Detect which cell encompasses the target text, then output its (x, y) center coordinate. 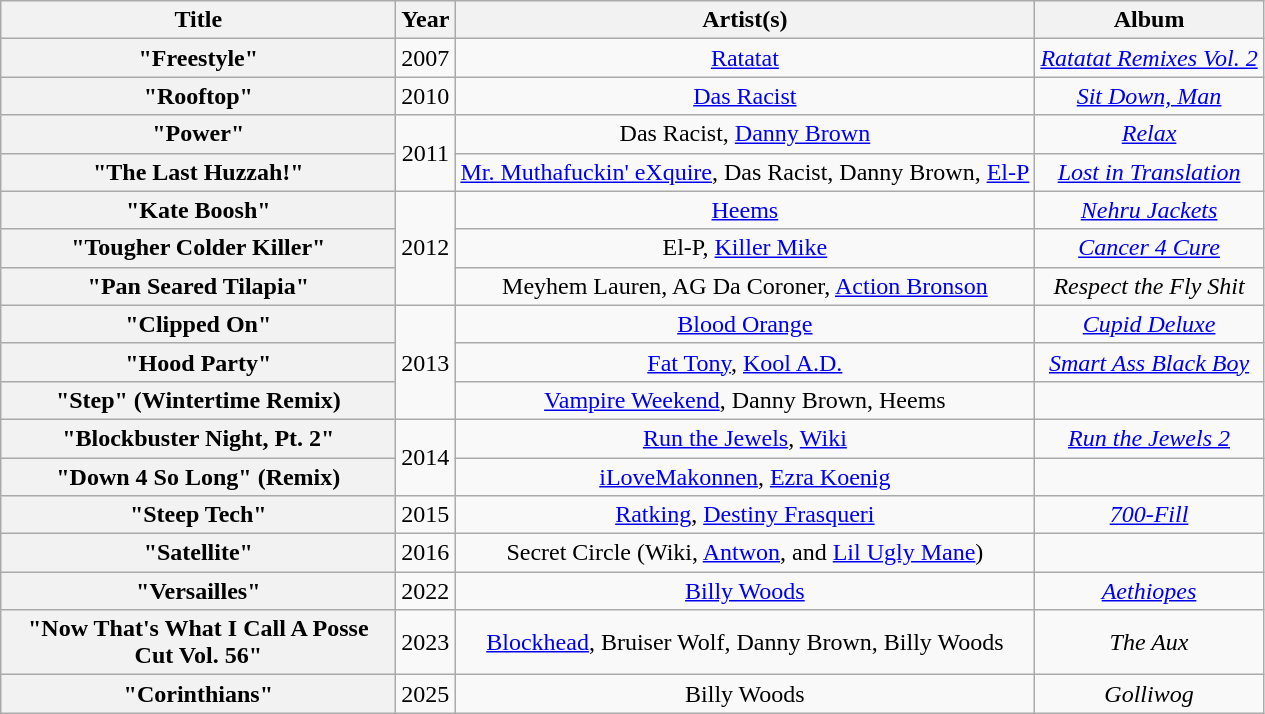
Run the Jewels 2 (1149, 438)
Cancer 4 Cure (1149, 248)
2012 (426, 248)
Golliwog (1149, 694)
Das Racist, Danny Brown (745, 134)
Heems (745, 210)
Vampire Weekend, Danny Brown, Heems (745, 400)
Smart Ass Black Boy (1149, 362)
"Steep Tech" (198, 515)
Cupid Deluxe (1149, 324)
Nehru Jackets (1149, 210)
Meyhem Lauren, AG Da Coroner, Action Bronson (745, 286)
"Now That's What I Call A Posse Cut Vol. 56" (198, 642)
Ratatat Remixes Vol. 2 (1149, 58)
"Versailles" (198, 591)
Mr. Muthafuckin' eXquire, Das Racist, Danny Brown, El-P (745, 172)
Relax (1149, 134)
Artist(s) (745, 20)
"Kate Boosh" (198, 210)
2007 (426, 58)
"Clipped On" (198, 324)
"Power" (198, 134)
"Blockbuster Night, Pt. 2" (198, 438)
700-Fill (1149, 515)
"Rooftop" (198, 96)
Secret Circle (Wiki, Antwon, and Lil Ugly Mane) (745, 553)
Ratking, Destiny Frasqueri (745, 515)
Fat Tony, Kool A.D. (745, 362)
Blockhead, Bruiser Wolf, Danny Brown, Billy Woods (745, 642)
Lost in Translation (1149, 172)
iLoveMakonnen, Ezra Koenig (745, 477)
Blood Orange (745, 324)
2022 (426, 591)
2023 (426, 642)
Ratatat (745, 58)
2015 (426, 515)
2025 (426, 694)
"Freestyle" (198, 58)
"Pan Seared Tilapia" (198, 286)
El-P, Killer Mike (745, 248)
Das Racist (745, 96)
"Corinthians" (198, 694)
"The Last Huzzah!" (198, 172)
Respect the Fly Shit (1149, 286)
2014 (426, 457)
Year (426, 20)
2013 (426, 362)
Aethiopes (1149, 591)
2016 (426, 553)
"Down 4 So Long" (Remix) (198, 477)
Run the Jewels, Wiki (745, 438)
"Step" (Wintertime Remix) (198, 400)
Album (1149, 20)
2010 (426, 96)
"Tougher Colder Killer" (198, 248)
"Hood Party" (198, 362)
Sit Down, Man (1149, 96)
The Aux (1149, 642)
2011 (426, 153)
"Satellite" (198, 553)
Title (198, 20)
